From the cell containing the given text, extract its center point as (x, y) coordinate. 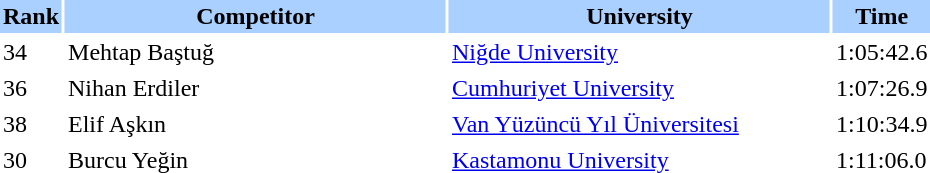
Rank (31, 16)
Elif Aşkın (256, 124)
Van Yüzüncü Yıl Üniversitesi (640, 124)
Cumhuriyet University (640, 88)
34 (31, 52)
Niğde University (640, 52)
Nihan Erdiler (256, 88)
1:05:42.6 (882, 52)
Competitor (256, 16)
38 (31, 124)
1:10:34.9 (882, 124)
University (640, 16)
1:07:26.9 (882, 88)
36 (31, 88)
Time (882, 16)
Mehtap Baştuğ (256, 52)
